Pinpoint the cell where the given text exists, returning its [x, y] midpoint coordinate. 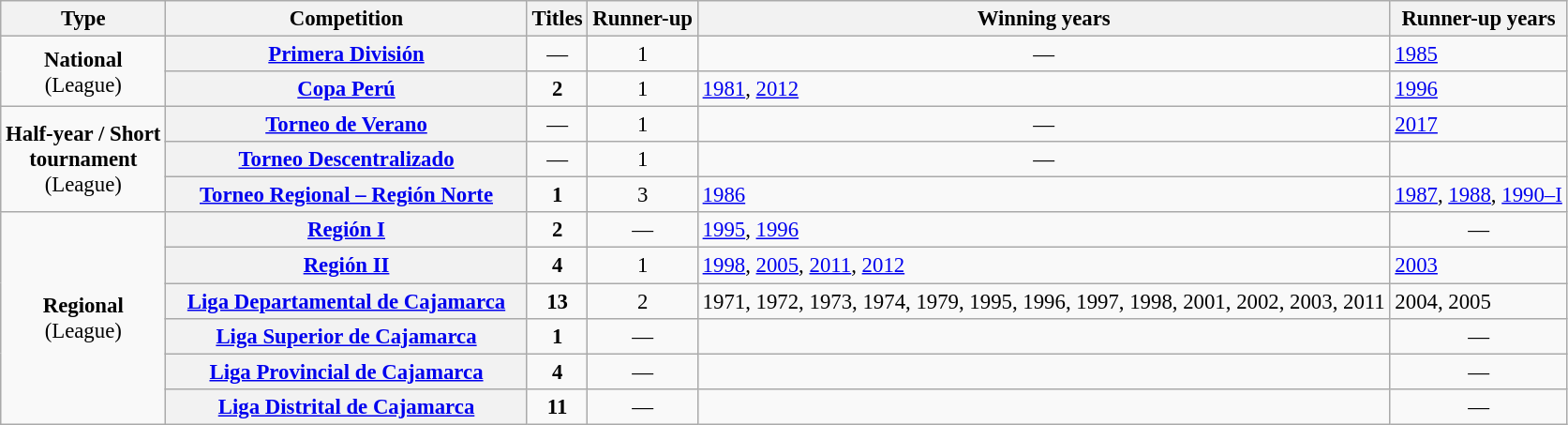
Runner-up years [1479, 19]
1981, 2012 [1044, 89]
Torneo Regional – Región Norte [347, 195]
Primera División [347, 54]
Torneo de Verano [347, 125]
Región II [347, 266]
1996 [1479, 89]
Liga Superior de Cajamarca [347, 336]
2003 [1479, 266]
1971, 1972, 1973, 1974, 1979, 1995, 1996, 1997, 1998, 2001, 2002, 2003, 2011 [1044, 301]
2017 [1479, 125]
1995, 1996 [1044, 230]
Titles [557, 19]
Liga Distrital de Cajamarca [347, 406]
11 [557, 406]
Half-year / Shorttournament(League) [83, 159]
3 [643, 195]
Winning years [1044, 19]
13 [557, 301]
National(League) [83, 71]
1987, 1988, 1990–I [1479, 195]
1998, 2005, 2011, 2012 [1044, 266]
Liga Provincial de Cajamarca [347, 372]
Copa Perú [347, 89]
Torneo Descentralizado [347, 159]
Liga Departamental de Cajamarca [347, 301]
2004, 2005 [1479, 301]
Competition [347, 19]
Runner-up [643, 19]
Type [83, 19]
Región I [347, 230]
1985 [1479, 54]
Regional(League) [83, 318]
1986 [1044, 195]
